Find where the given text appears and provide that cell's center as (x, y) coordinate. 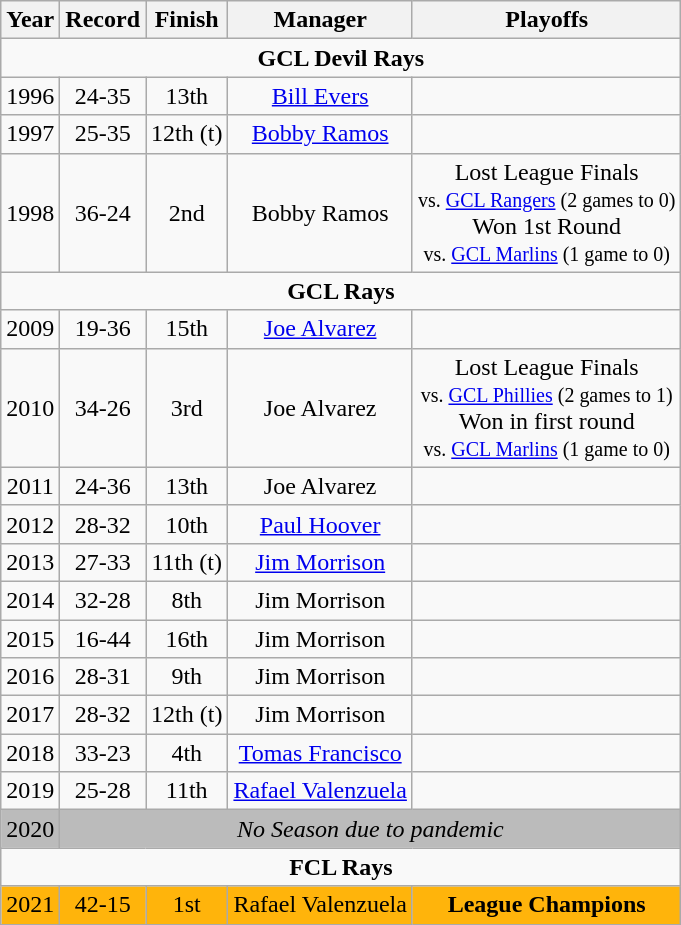
2014 (30, 600)
GCL Devil Rays (341, 58)
1st (187, 905)
Paul Hoover (320, 524)
2018 (30, 753)
28-31 (103, 677)
Lost League Finalsvs. GCL Phillies (2 games to 1) Won in first roundvs. GCL Marlins (1 game to 0) (546, 408)
33-23 (103, 753)
2015 (30, 639)
GCL Rays (341, 291)
11th (t) (187, 562)
Lost League Finalsvs. GCL Rangers (2 games to 0)Won 1st Roundvs. GCL Marlins (1 game to 0) (546, 212)
Tomas Francisco (320, 753)
2010 (30, 408)
16-44 (103, 639)
2020 (30, 829)
Record (103, 20)
2016 (30, 677)
Manager (320, 20)
9th (187, 677)
2019 (30, 791)
3rd (187, 408)
34-26 (103, 408)
1998 (30, 212)
27-33 (103, 562)
1997 (30, 134)
15th (187, 329)
11th (187, 791)
4th (187, 753)
2021 (30, 905)
16th (187, 639)
2009 (30, 329)
2011 (30, 486)
19-36 (103, 329)
2017 (30, 715)
League Champions (546, 905)
24-35 (103, 96)
10th (187, 524)
2nd (187, 212)
25-35 (103, 134)
Finish (187, 20)
2013 (30, 562)
25-28 (103, 791)
No Season due to pandemic (370, 829)
42-15 (103, 905)
24-36 (103, 486)
36-24 (103, 212)
2012 (30, 524)
32-28 (103, 600)
8th (187, 600)
Bill Evers (320, 96)
1996 (30, 96)
FCL Rays (341, 867)
Year (30, 20)
Playoffs (546, 20)
